Locate the cell with the specified text and output its (X, Y) center coordinate. 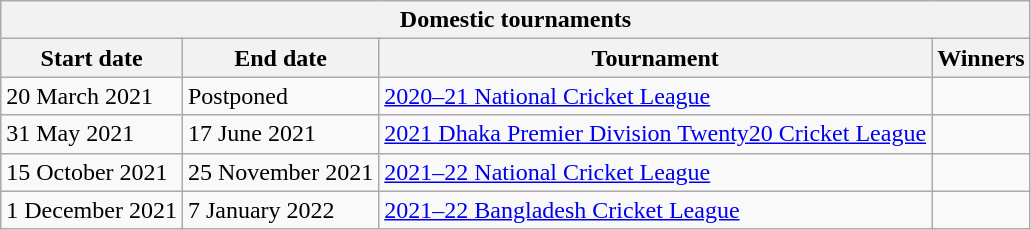
17 June 2021 (280, 134)
Domestic tournaments (516, 20)
25 November 2021 (280, 172)
1 December 2021 (92, 210)
2021 Dhaka Premier Division Twenty20 Cricket League (656, 134)
20 March 2021 (92, 96)
End date (280, 58)
2020–21 National Cricket League (656, 96)
15 October 2021 (92, 172)
Postponed (280, 96)
31 May 2021 (92, 134)
2021–22 Bangladesh Cricket League (656, 210)
Tournament (656, 58)
7 January 2022 (280, 210)
Winners (982, 58)
Start date (92, 58)
2021–22 National Cricket League (656, 172)
